Search for the cell housing the specified text and yield its [X, Y] center coordinate. 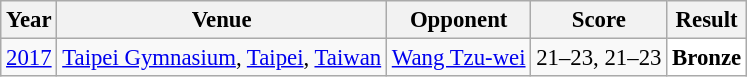
Wang Tzu-wei [458, 58]
Opponent [458, 20]
2017 [29, 58]
Score [599, 20]
Venue [222, 20]
Result [707, 20]
Taipei Gymnasium, Taipei, Taiwan [222, 58]
Year [29, 20]
21–23, 21–23 [599, 58]
Bronze [707, 58]
